For the text-containing cell, return its midpoint in [x, y] coordinate format. 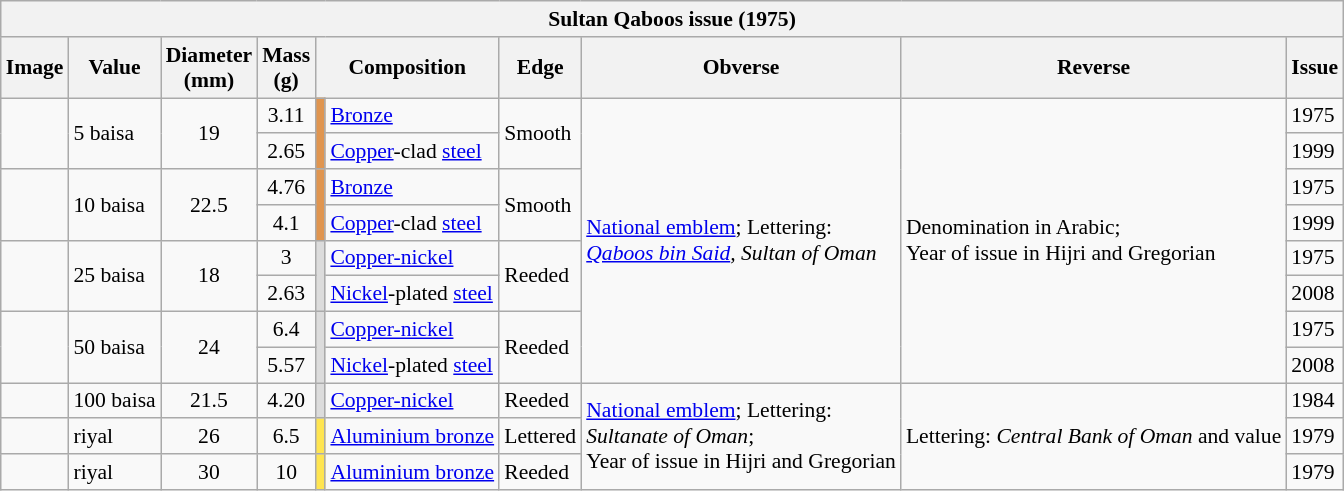
Image [35, 66]
6.5 [286, 436]
25 baisa [114, 276]
Denomination in Arabic;Year of issue in Hijri and Gregorian [1094, 240]
5.57 [286, 365]
2.63 [286, 294]
Lettered [540, 436]
10 baisa [114, 204]
2.65 [286, 151]
1984 [1314, 400]
Diameter(mm) [209, 66]
22.5 [209, 204]
100 baisa [114, 400]
Lettering: Central Bank of Oman and value [1094, 436]
Edge [540, 66]
Reverse [1094, 66]
Composition [407, 66]
19 [209, 134]
Issue [1314, 66]
3 [286, 258]
4.1 [286, 222]
National emblem; Lettering: Sultanate of Oman;Year of issue in Hijri and Gregorian [741, 436]
6.4 [286, 329]
26 [209, 436]
Mass(g) [286, 66]
30 [209, 472]
Obverse [741, 66]
5 baisa [114, 134]
21.5 [209, 400]
3.11 [286, 116]
24 [209, 346]
4.20 [286, 400]
4.76 [286, 187]
50 baisa [114, 346]
Sultan Qaboos issue (1975) [672, 19]
National emblem; Lettering: Qaboos bin Said, Sultan of Oman [741, 240]
10 [286, 472]
Value [114, 66]
18 [209, 276]
